Return (x, y) of the center of cell containing provided text 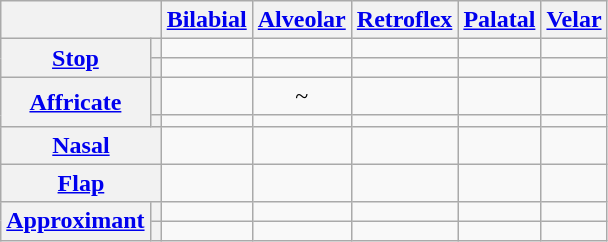
Approximant (76, 221)
Palatal (500, 20)
~ (302, 96)
Nasal (81, 145)
Stop (76, 58)
Alveolar (302, 20)
Retroflex (404, 20)
Velar (574, 20)
Bilabial (206, 20)
Affricate (76, 102)
Flap (81, 183)
